Identify which cell holds the provided text, then report its (X, Y) central coordinate. 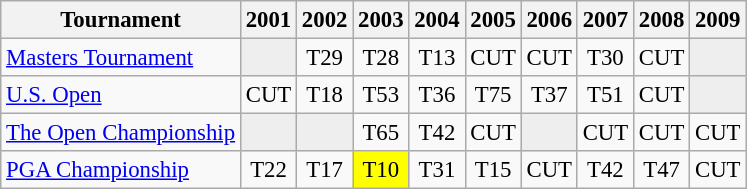
2007 (605, 20)
T65 (381, 133)
2002 (325, 20)
2005 (493, 20)
U.S. Open (121, 95)
T17 (325, 170)
2009 (718, 20)
2008 (661, 20)
T47 (661, 170)
2004 (437, 20)
2003 (381, 20)
T15 (493, 170)
T30 (605, 58)
Masters Tournament (121, 58)
T75 (493, 95)
T10 (381, 170)
Tournament (121, 20)
T51 (605, 95)
T13 (437, 58)
T53 (381, 95)
PGA Championship (121, 170)
2006 (549, 20)
T37 (549, 95)
T31 (437, 170)
T22 (268, 170)
T18 (325, 95)
T28 (381, 58)
T29 (325, 58)
2001 (268, 20)
The Open Championship (121, 133)
T36 (437, 95)
